For the text-containing cell, return its midpoint in (X, Y) coordinate format. 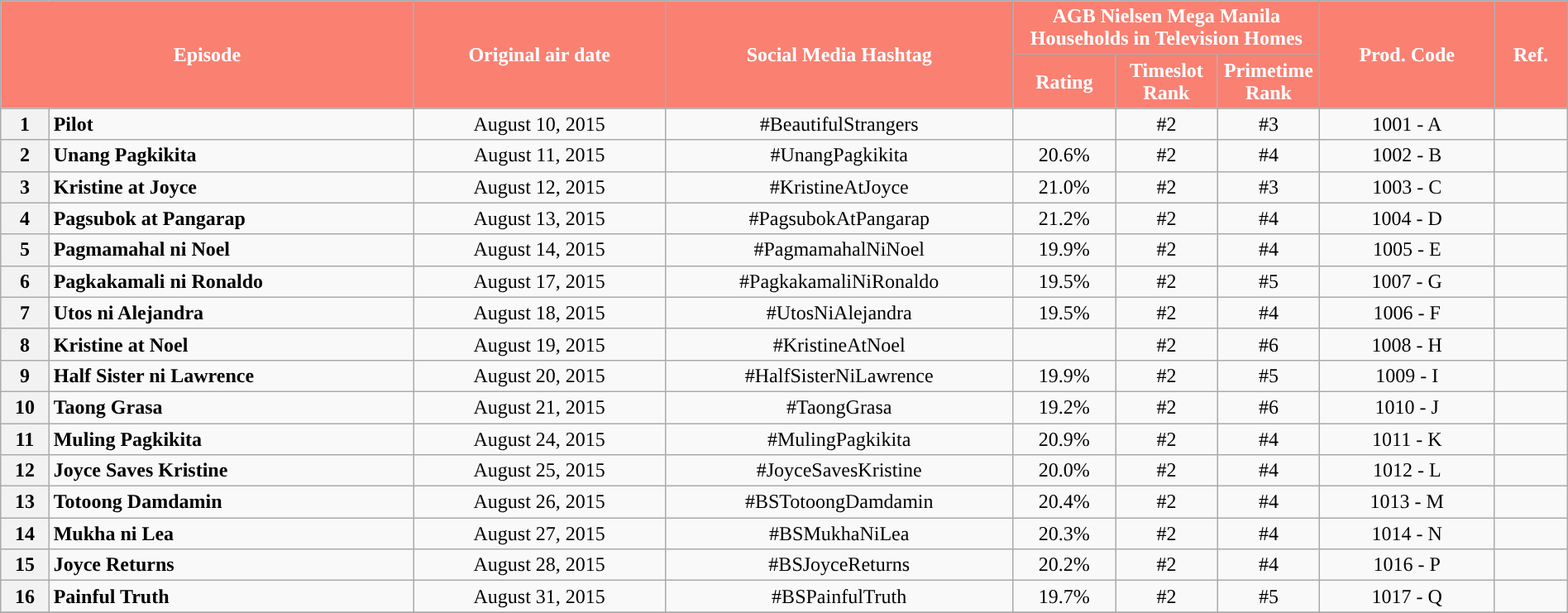
#MulingPagkikita (839, 439)
August 19, 2015 (539, 344)
#PagsubokAtPangarap (839, 218)
20.3% (1064, 534)
Pilot (232, 124)
August 14, 2015 (539, 250)
Rating (1064, 81)
Painful Truth (232, 596)
1009 - I (1408, 376)
Pagsubok at Pangarap (232, 218)
1003 - C (1408, 187)
20.0% (1064, 471)
AGB Nielsen Mega Manila Households in Television Homes (1166, 28)
#PagmamahalNiNoel (839, 250)
#KristineAtJoyce (839, 187)
15 (25, 565)
19.7% (1064, 596)
21.2% (1064, 218)
7 (25, 313)
4 (25, 218)
August 12, 2015 (539, 187)
Muling Pagkikita (232, 439)
August 18, 2015 (539, 313)
Totoong Damdamin (232, 502)
#BSPainfulTruth (839, 596)
1005 - E (1408, 250)
August 24, 2015 (539, 439)
August 10, 2015 (539, 124)
20.9% (1064, 439)
Episode (207, 55)
Kristine at Joyce (232, 187)
21.0% (1064, 187)
August 27, 2015 (539, 534)
#BeautifulStrangers (839, 124)
1007 - G (1408, 281)
1008 - H (1408, 344)
12 (25, 471)
Mukha ni Lea (232, 534)
1017 - Q (1408, 596)
14 (25, 534)
1002 - B (1408, 156)
#HalfSisterNiLawrence (839, 376)
#BSTotoongDamdamin (839, 502)
August 31, 2015 (539, 596)
1 (25, 124)
#KristineAtNoel (839, 344)
20.4% (1064, 502)
August 25, 2015 (539, 471)
Kristine at Noel (232, 344)
Unang Pagkikita (232, 156)
Joyce Returns (232, 565)
August 13, 2015 (539, 218)
Timeslot Rank (1167, 81)
1006 - F (1408, 313)
1016 - P (1408, 565)
8 (25, 344)
1001 - A (1408, 124)
Social Media Hashtag (839, 55)
August 21, 2015 (539, 407)
#UnangPagkikita (839, 156)
3 (25, 187)
16 (25, 596)
1012 - L (1408, 471)
1014 - N (1408, 534)
Original air date (539, 55)
#TaongGrasa (839, 407)
Pagkakamali ni Ronaldo (232, 281)
Utos ni Alejandra (232, 313)
#UtosNiAlejandra (839, 313)
August 11, 2015 (539, 156)
#JoyceSavesKristine (839, 471)
9 (25, 376)
Taong Grasa (232, 407)
August 26, 2015 (539, 502)
August 28, 2015 (539, 565)
Prod. Code (1408, 55)
20.2% (1064, 565)
August 20, 2015 (539, 376)
1011 - K (1408, 439)
1010 - J (1408, 407)
#BSJoyceReturns (839, 565)
Ref. (1531, 55)
11 (25, 439)
Joyce Saves Kristine (232, 471)
Primetime Rank (1269, 81)
1004 - D (1408, 218)
1013 - M (1408, 502)
5 (25, 250)
10 (25, 407)
#PagkakamaliNiRonaldo (839, 281)
20.6% (1064, 156)
#BSMukhaNiLea (839, 534)
6 (25, 281)
Half Sister ni Lawrence (232, 376)
August 17, 2015 (539, 281)
19.2% (1064, 407)
Pagmamahal ni Noel (232, 250)
13 (25, 502)
2 (25, 156)
